Find where the given text appears and provide that cell's center as [X, Y] coordinate. 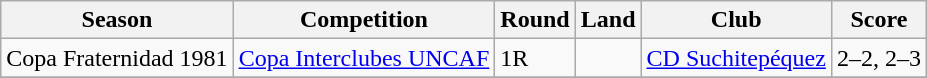
Club [736, 20]
2–2, 2–3 [878, 58]
1R [535, 58]
CD Suchitepéquez [736, 58]
Land [608, 20]
Round [535, 20]
Season [117, 20]
Copa Interclubes UNCAF [364, 58]
Copa Fraternidad 1981 [117, 58]
Score [878, 20]
Competition [364, 20]
